From the cell containing the given text, extract its center point as (X, Y) coordinate. 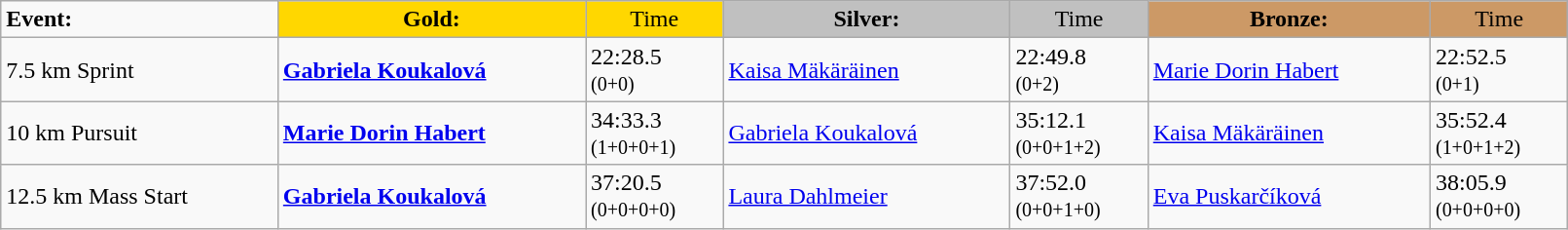
12.5 km Mass Start (140, 197)
Bronze: (1289, 19)
37:52.0(0+0+1+0) (1078, 197)
Gold: (431, 19)
Eva Puskarčíková (1289, 197)
35:52.4(1+0+1+2) (1499, 133)
10 km Pursuit (140, 133)
22:49.8(0+2) (1078, 70)
22:52.5(0+1) (1499, 70)
7.5 km Sprint (140, 70)
22:28.5(0+0) (654, 70)
38:05.9(0+0+0+0) (1499, 197)
34:33.3(1+0+0+1) (654, 133)
35:12.1(0+0+1+2) (1078, 133)
Event: (140, 19)
37:20.5(0+0+0+0) (654, 197)
Laura Dahlmeier (866, 197)
Silver: (866, 19)
